Detect which cell encompasses the target text, then output its [x, y] center coordinate. 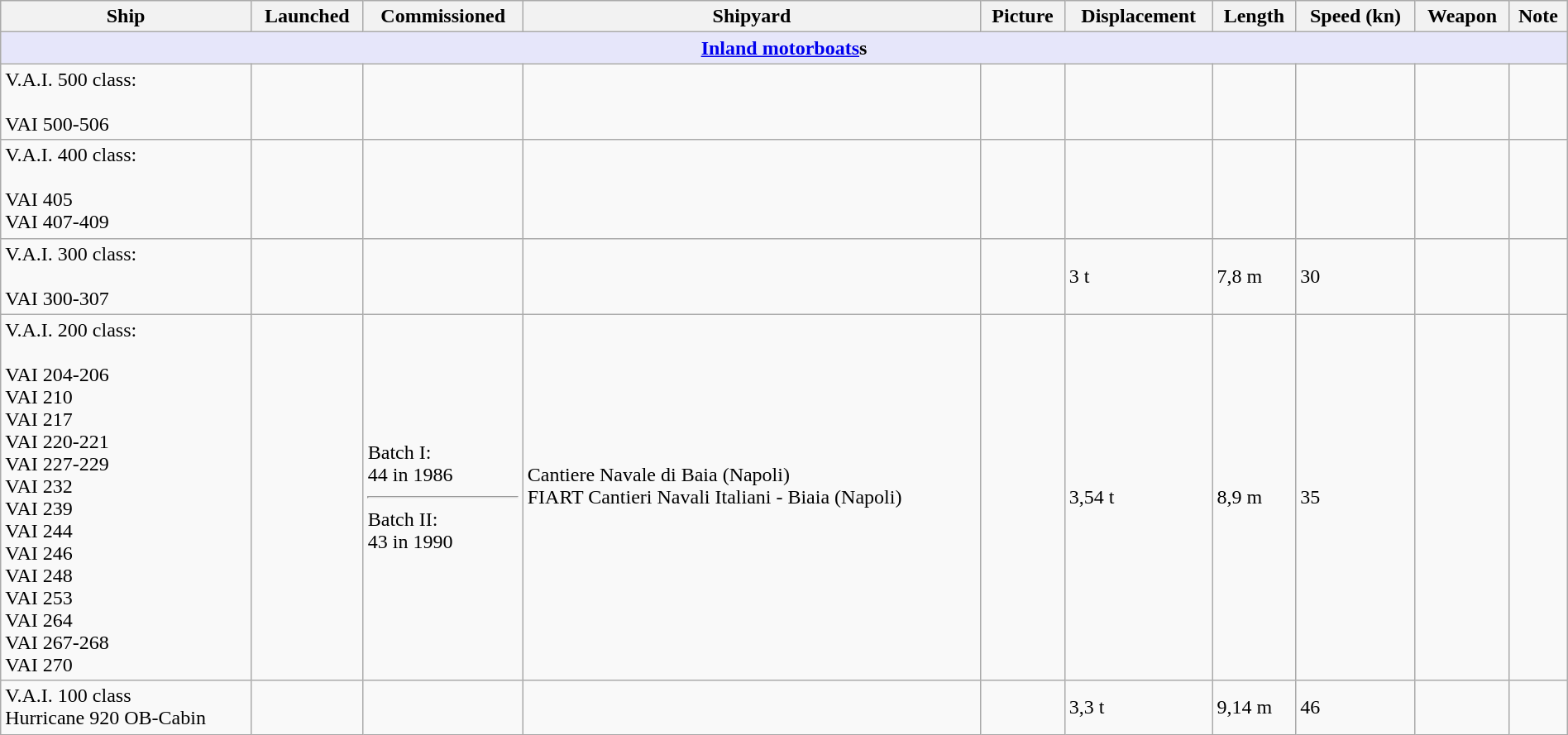
V.A.I. 400 class:VAI 405VAI 407-409 [126, 189]
Weapon [1462, 17]
Speed (kn) [1356, 17]
Picture [1023, 17]
V.A.I. 200 class:VAI 204-206VAI 210VAI 217VAI 220-221VAI 227-229VAI 232VAI 239VAI 244VAI 246VAI 248VAI 253VAI 264VAI 267-268VAI 270 [126, 498]
V.A.I. 100 classHurricane 920 OB-Cabin [126, 708]
8,9 m [1254, 498]
Cantiere Navale di Baia (Napoli)FIART Cantieri Navali Italiani - Biaia (Napoli) [751, 498]
Inland motorboatss [784, 48]
35 [1356, 498]
Length [1254, 17]
30 [1356, 276]
7,8 m [1254, 276]
Launched [307, 17]
Displacement [1138, 17]
3,3 t [1138, 708]
Batch I:44 in 1986Batch II:43 in 1990 [443, 498]
3 t [1138, 276]
Note [1538, 17]
V.A.I. 300 class:VAI 300-307 [126, 276]
Shipyard [751, 17]
Commissioned [443, 17]
46 [1356, 708]
V.A.I. 500 class:VAI 500-506 [126, 102]
9,14 m [1254, 708]
3,54 t [1138, 498]
Ship [126, 17]
